Determine the (X, Y) coordinate at the center of the cell enclosing the given text.  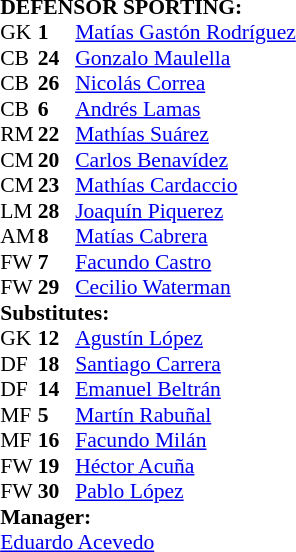
20 (57, 160)
26 (57, 83)
23 (57, 185)
Mathías Cardaccio (186, 185)
1 (57, 33)
24 (57, 58)
18 (57, 364)
29 (57, 287)
Agustín López (186, 339)
Matías Cabrera (186, 237)
Substitutes: (148, 313)
5 (57, 415)
16 (57, 441)
RM (19, 135)
8 (57, 237)
Nicolás Correa (186, 83)
LM (19, 211)
Héctor Acuña (186, 466)
Mathías Suárez (186, 135)
AM (19, 237)
30 (57, 491)
Manager: (148, 517)
Facundo Milán (186, 441)
Martín Rabuñal (186, 415)
Emanuel Beltrán (186, 389)
28 (57, 211)
14 (57, 389)
Pablo López (186, 491)
Facundo Castro (186, 262)
Gonzalo Maulella (186, 58)
12 (57, 339)
6 (57, 109)
Andrés Lamas (186, 109)
Matías Gastón Rodríguez (186, 33)
22 (57, 135)
7 (57, 262)
Cecilio Waterman (186, 287)
Joaquín Piquerez (186, 211)
Carlos Benavídez (186, 160)
19 (57, 466)
Santiago Carrera (186, 364)
